From the cell containing the given text, extract its center point as (x, y) coordinate. 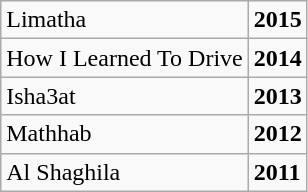
Al Shaghila (125, 172)
2015 (278, 20)
2013 (278, 96)
Mathhab (125, 134)
2014 (278, 58)
2012 (278, 134)
Limatha (125, 20)
Isha3at (125, 96)
How I Learned To Drive (125, 58)
2011 (278, 172)
